For the text-containing cell, return its midpoint in (X, Y) coordinate format. 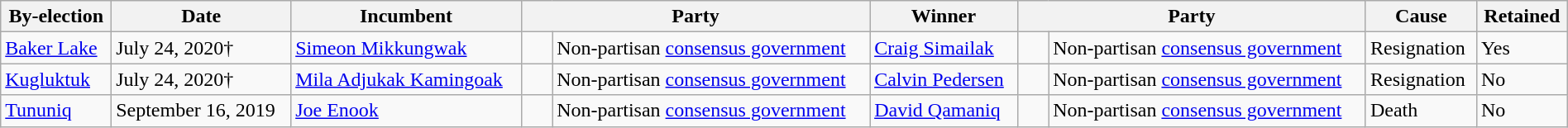
Death (1421, 111)
Joe Enook (407, 111)
By-election (56, 17)
September 16, 2019 (202, 111)
Incumbent (407, 17)
Kugluktuk (56, 79)
Retained (1522, 17)
Tununiq (56, 111)
Simeon Mikkungwak (407, 48)
Yes (1522, 48)
Calvin Pedersen (944, 79)
Baker Lake (56, 48)
David Qamaniq (944, 111)
Cause (1421, 17)
Date (202, 17)
Winner (944, 17)
Craig Simailak (944, 48)
Mila Adjukak Kamingoak (407, 79)
